From the cell containing the given text, extract its center point as (X, Y) coordinate. 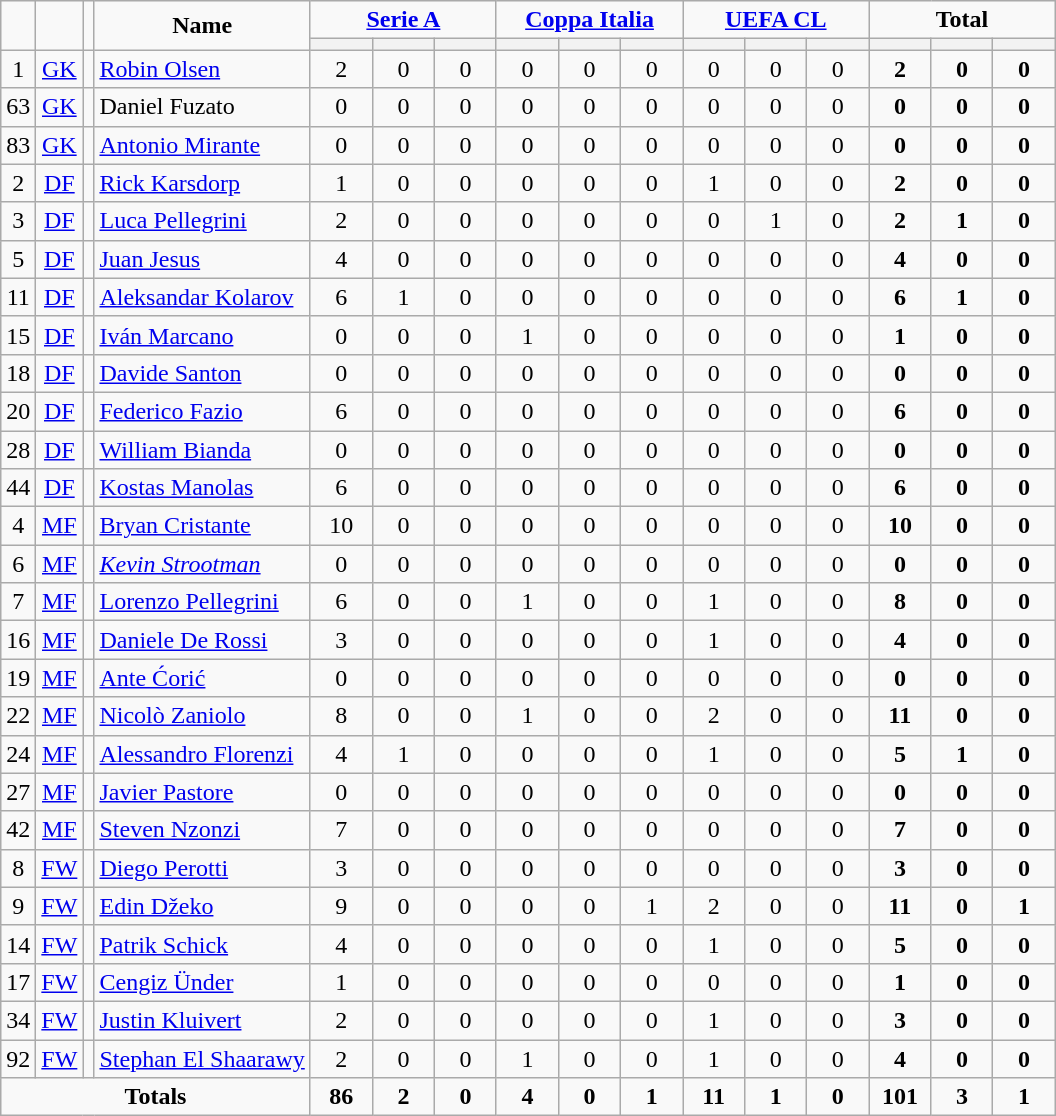
27 (18, 792)
Alessandro Florenzi (202, 754)
Total (962, 20)
Edin Džeko (202, 906)
Javier Pastore (202, 792)
15 (18, 335)
14 (18, 944)
Patrik Schick (202, 944)
Iván Marcano (202, 335)
Kevin Strootman (202, 564)
Juan Jesus (202, 259)
Daniele De Rossi (202, 640)
Daniel Fuzato (202, 107)
Antonio Mirante (202, 145)
83 (18, 145)
20 (18, 411)
Federico Fazio (202, 411)
63 (18, 107)
16 (18, 640)
Diego Perotti (202, 868)
22 (18, 716)
Lorenzo Pellegrini (202, 602)
19 (18, 678)
Serie A (403, 20)
Rick Karsdorp (202, 183)
101 (900, 1097)
Bryan Cristante (202, 526)
Cengiz Ünder (202, 982)
17 (18, 982)
UEFA CL (776, 20)
Luca Pellegrini (202, 221)
Coppa Italia (589, 20)
Name (202, 26)
92 (18, 1059)
44 (18, 488)
Justin Kluivert (202, 1020)
Stephan El Shaarawy (202, 1059)
86 (341, 1097)
Nicolò Zaniolo (202, 716)
18 (18, 373)
Aleksandar Kolarov (202, 297)
Totals (156, 1097)
28 (18, 449)
Davide Santon (202, 373)
42 (18, 830)
34 (18, 1020)
Steven Nzonzi (202, 830)
Ante Ćorić (202, 678)
William Bianda (202, 449)
Robin Olsen (202, 69)
Kostas Manolas (202, 488)
24 (18, 754)
